Determine the [X, Y] coordinate at the center of the cell enclosing the given text.  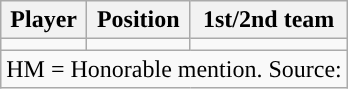
Position [139, 20]
1st/2nd team [268, 20]
HM = Honorable mention. Source: [174, 69]
Player [44, 20]
